Return the (x, y) coordinate for the center point of the cell that contains the specified text.  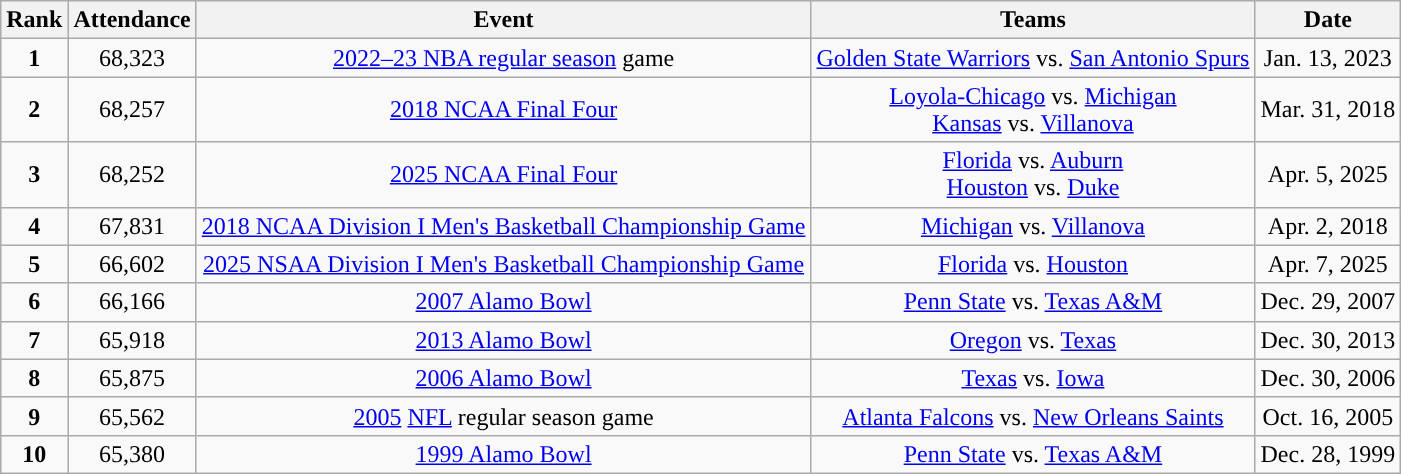
2 (34, 110)
65,918 (132, 340)
2025 NCAA Final Four (504, 174)
10 (34, 454)
66,166 (132, 302)
Golden State Warriors vs. San Antonio Spurs (1033, 58)
67,831 (132, 226)
Florida vs. AuburnHouston vs. Duke (1033, 174)
1999 Alamo Bowl (504, 454)
4 (34, 226)
7 (34, 340)
2013 Alamo Bowl (504, 340)
66,602 (132, 264)
Oregon vs. Texas (1033, 340)
68,252 (132, 174)
2005 NFL regular season game (504, 416)
Florida vs. Houston (1033, 264)
3 (34, 174)
2006 Alamo Bowl (504, 378)
2018 NCAA Division I Men's Basketball Championship Game (504, 226)
1 (34, 58)
68,257 (132, 110)
2007 Alamo Bowl (504, 302)
Texas vs. Iowa (1033, 378)
Teams (1033, 20)
68,323 (132, 58)
2018 NCAA Final Four (504, 110)
Dec. 28, 1999 (1328, 454)
Date (1328, 20)
65,875 (132, 378)
Attendance (132, 20)
6 (34, 302)
Dec. 30, 2006 (1328, 378)
Oct. 16, 2005 (1328, 416)
Rank (34, 20)
Apr. 5, 2025 (1328, 174)
Loyola-Chicago vs. MichiganKansas vs. Villanova (1033, 110)
Michigan vs. Villanova (1033, 226)
2025 NSAA Division I Men's Basketball Championship Game (504, 264)
2022–23 NBA regular season game (504, 58)
Mar. 31, 2018 (1328, 110)
Dec. 29, 2007 (1328, 302)
8 (34, 378)
Jan. 13, 2023 (1328, 58)
5 (34, 264)
9 (34, 416)
65,380 (132, 454)
65,562 (132, 416)
Apr. 2, 2018 (1328, 226)
Event (504, 20)
Atlanta Falcons vs. New Orleans Saints (1033, 416)
Apr. 7, 2025 (1328, 264)
Dec. 30, 2013 (1328, 340)
